Locate the cell with the specified text and output its (X, Y) center coordinate. 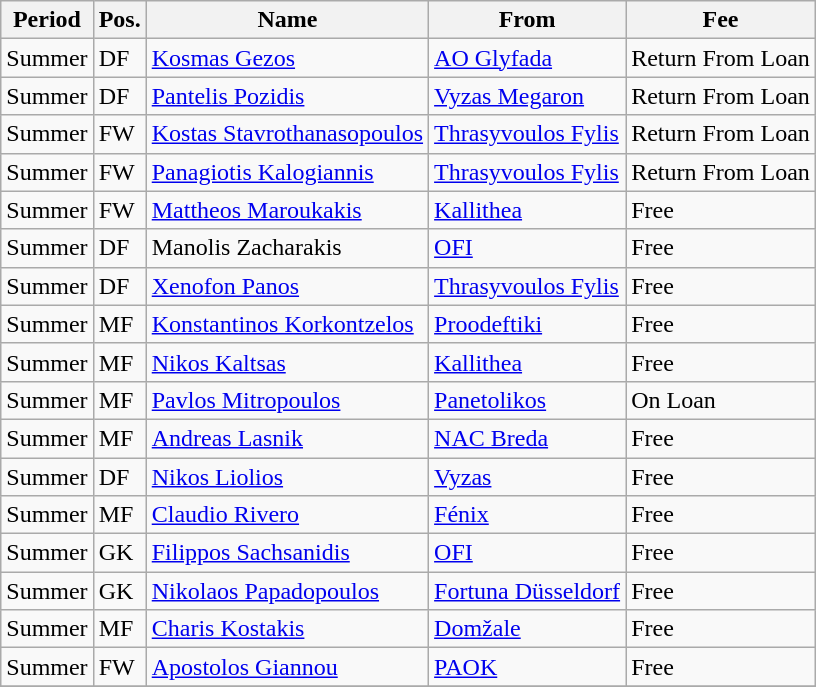
Nikos Liolios (287, 477)
Kostas Stavrothanasopoulos (287, 134)
PAOK (528, 667)
Fee (721, 20)
Nikos Kaltsas (287, 362)
Period (47, 20)
Xenofon Panos (287, 286)
Fénix (528, 515)
AO Glyfada (528, 58)
Domžale (528, 629)
On Loan (721, 400)
Name (287, 20)
Nikolaos Papadopoulos (287, 591)
Panetolikos (528, 400)
Apostolos Giannou (287, 667)
Pavlos Mitropoulos (287, 400)
Konstantinos Korkontzelos (287, 324)
NAC Breda (528, 438)
Filippos Sachsanidis (287, 553)
Panagiotis Kalogiannis (287, 172)
Charis Kostakis (287, 629)
Fortuna Düsseldorf (528, 591)
Pos. (120, 20)
Claudio Rivero (287, 515)
Manolis Zacharakis (287, 248)
Vyzas (528, 477)
Andreas Lasnik (287, 438)
Kosmas Gezos (287, 58)
Mattheos Maroukakis (287, 210)
From (528, 20)
Pantelis Pozidis (287, 96)
Vyzas Megaron (528, 96)
Proodeftiki (528, 324)
